Search for the cell housing the specified text and yield its (X, Y) center coordinate. 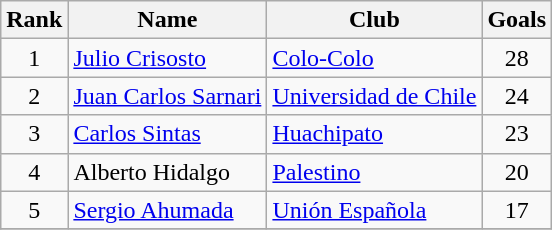
1 (34, 58)
Huachipato (374, 134)
Juan Carlos Sarnari (168, 96)
28 (517, 58)
Julio Crisosto (168, 58)
3 (34, 134)
Rank (34, 20)
17 (517, 210)
5 (34, 210)
Name (168, 20)
Colo-Colo (374, 58)
Palestino (374, 172)
Sergio Ahumada (168, 210)
Unión Española (374, 210)
23 (517, 134)
2 (34, 96)
Carlos Sintas (168, 134)
Universidad de Chile (374, 96)
Alberto Hidalgo (168, 172)
Club (374, 20)
4 (34, 172)
Goals (517, 20)
24 (517, 96)
20 (517, 172)
